Locate the cell with the specified text and output its (x, y) center coordinate. 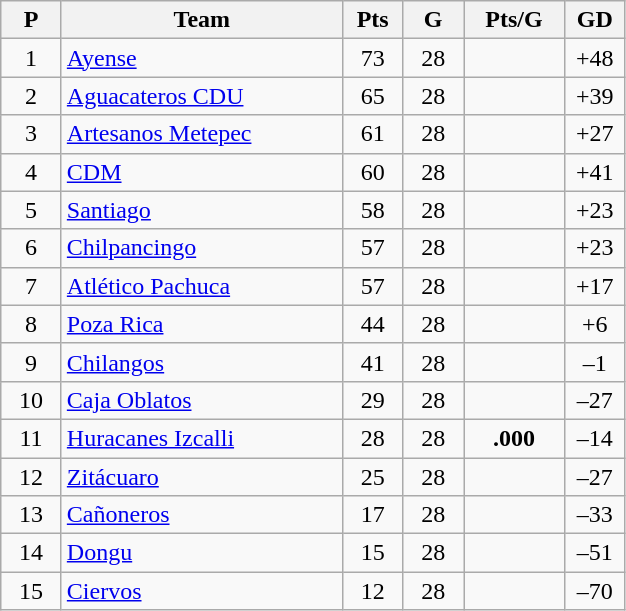
Pts/G (514, 20)
10 (32, 400)
2 (32, 96)
73 (372, 58)
Ayense (202, 58)
Atlético Pachuca (202, 286)
7 (32, 286)
Huracanes Izcalli (202, 438)
1 (32, 58)
58 (372, 210)
Artesanos Metepec (202, 134)
G (434, 20)
Pts (372, 20)
Poza Rica (202, 324)
29 (372, 400)
60 (372, 172)
+48 (596, 58)
11 (32, 438)
–51 (596, 553)
+27 (596, 134)
–1 (596, 362)
+41 (596, 172)
+6 (596, 324)
4 (32, 172)
61 (372, 134)
P (32, 20)
44 (372, 324)
6 (32, 248)
Santiago (202, 210)
GD (596, 20)
–14 (596, 438)
41 (372, 362)
13 (32, 515)
8 (32, 324)
.000 (514, 438)
–33 (596, 515)
Team (202, 20)
Caja Oblatos (202, 400)
+39 (596, 96)
+17 (596, 286)
3 (32, 134)
–70 (596, 591)
9 (32, 362)
Ciervos (202, 591)
17 (372, 515)
CDM (202, 172)
Chilpancingo (202, 248)
Dongu (202, 553)
65 (372, 96)
Chilangos (202, 362)
25 (372, 477)
Aguacateros CDU (202, 96)
Zitácuaro (202, 477)
14 (32, 553)
5 (32, 210)
Cañoneros (202, 515)
